Search for the cell housing the specified text and yield its (X, Y) center coordinate. 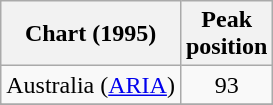
Peakposition (226, 34)
Australia (ARIA) (91, 85)
Chart (1995) (91, 34)
93 (226, 85)
